Find where the given text appears and provide that cell's center as (x, y) coordinate. 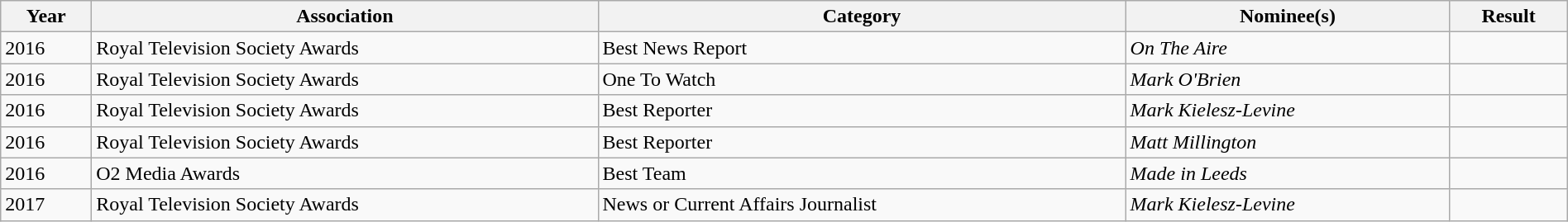
Matt Millington (1288, 142)
Year (46, 17)
One To Watch (862, 79)
Made in Leeds (1288, 173)
On The Aire (1288, 48)
O2 Media Awards (345, 173)
Nominee(s) (1288, 17)
News or Current Affairs Journalist (862, 205)
Result (1508, 17)
Best Team (862, 173)
Mark O'Brien (1288, 79)
Best News Report (862, 48)
2017 (46, 205)
Category (862, 17)
Association (345, 17)
